Scan for the cell matching the given text and deliver its [X, Y] coordinate at center. 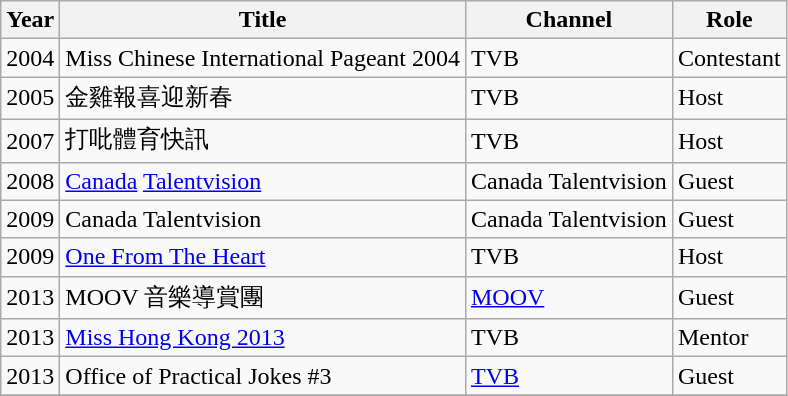
Contestant [729, 58]
One From The Heart [263, 257]
Miss Hong Kong 2013 [263, 338]
Mentor [729, 338]
Channel [568, 20]
Miss Chinese International Pageant 2004 [263, 58]
MOOV 音樂導賞團 [263, 298]
MOOV [568, 298]
2007 [30, 140]
Title [263, 20]
Office of Practical Jokes #3 [263, 376]
Role [729, 20]
2004 [30, 58]
打吡體育快訊 [263, 140]
2005 [30, 98]
2008 [30, 181]
金雞報喜迎新春 [263, 98]
Year [30, 20]
